Pinpoint the cell where the given text exists, returning its [X, Y] midpoint coordinate. 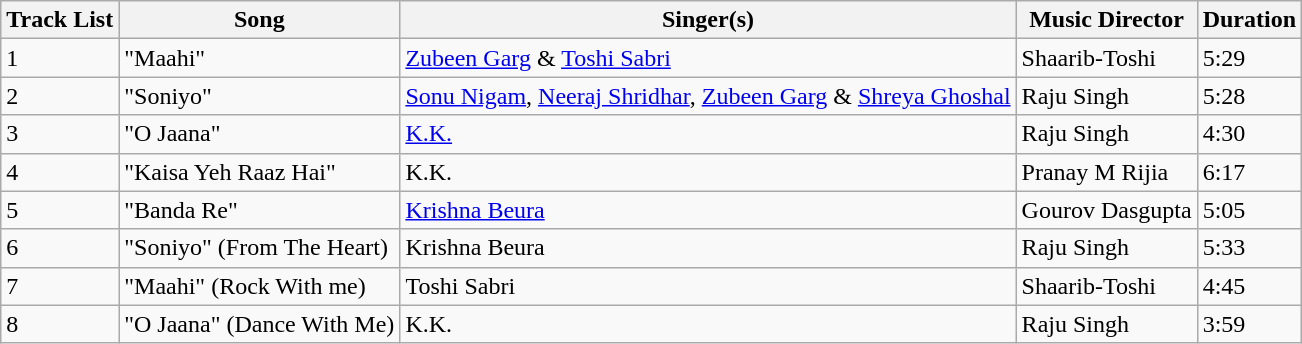
6:17 [1249, 172]
5 [60, 210]
Gourov Dasgupta [1106, 210]
Duration [1249, 20]
Singer(s) [708, 20]
4:30 [1249, 134]
2 [60, 96]
Toshi Sabri [708, 286]
"Soniyo" (From The Heart) [260, 248]
Track List [60, 20]
1 [60, 58]
"Maahi" [260, 58]
3:59 [1249, 324]
"Soniyo" [260, 96]
8 [60, 324]
"O Jaana" [260, 134]
5:28 [1249, 96]
Music Director [1106, 20]
"Banda Re" [260, 210]
4 [60, 172]
Pranay M Rijia [1106, 172]
6 [60, 248]
"Maahi" (Rock With me) [260, 286]
5:29 [1249, 58]
5:33 [1249, 248]
Sonu Nigam, Neeraj Shridhar, Zubeen Garg & Shreya Ghoshal [708, 96]
4:45 [1249, 286]
"Kaisa Yeh Raaz Hai" [260, 172]
7 [60, 286]
Song [260, 20]
"O Jaana" (Dance With Me) [260, 324]
3 [60, 134]
Zubeen Garg & Toshi Sabri [708, 58]
5:05 [1249, 210]
